Determine the [x, y] coordinate at the center of the cell enclosing the given text.  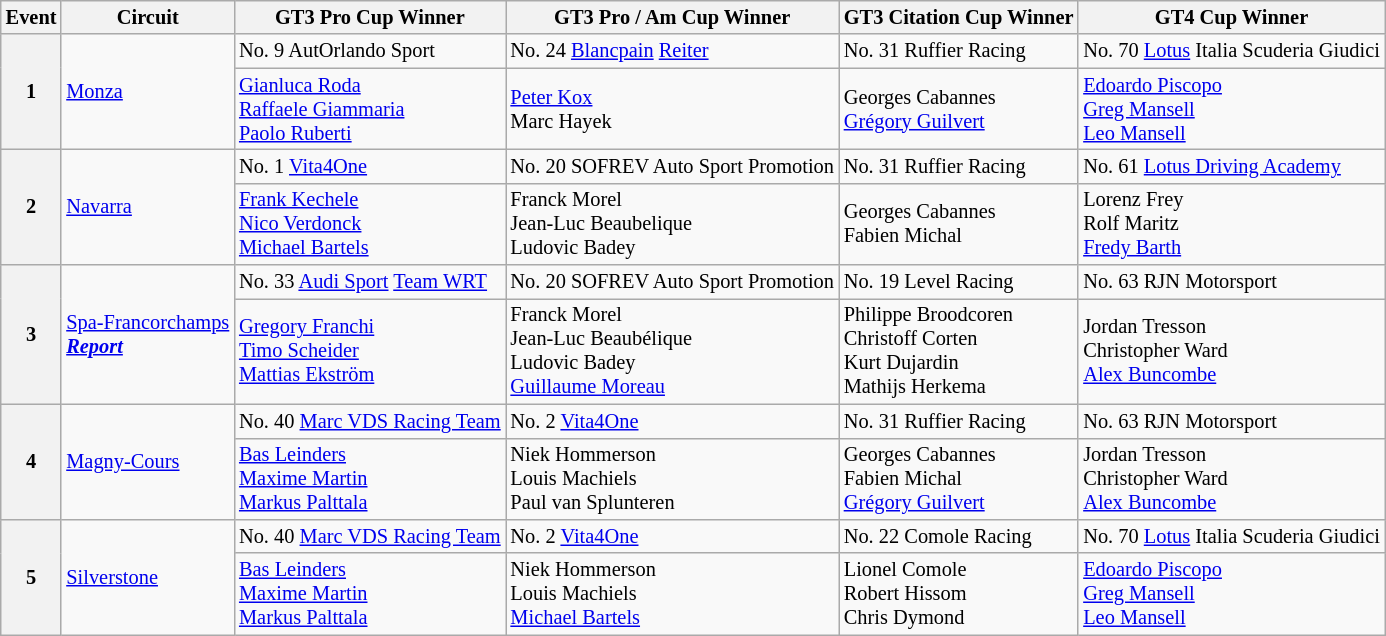
No. 61 Lotus Driving Academy [1231, 166]
Silverstone [148, 576]
GT3 Pro Cup Winner [370, 17]
Magny-Cours [148, 462]
No. 24 Blancpain Reiter [672, 51]
5 [32, 576]
Lionel Comole Robert Hissom Chris Dymond [958, 594]
Georges Cabannes Grégory Guilvert [958, 109]
Lorenz Frey Rolf Maritz Fredy Barth [1231, 224]
Gianluca Roda Raffaele Giammaria Paolo Ruberti [370, 109]
No. 19 Level Racing [958, 282]
GT3 Citation Cup Winner [958, 17]
2 [32, 206]
Georges Cabannes Fabien Michal [958, 224]
Event [32, 17]
1 [32, 92]
No. 9 AutOrlando Sport [370, 51]
Circuit [148, 17]
Frank Kechele Nico Verdonck Michael Bartels [370, 224]
No. 1 Vita4One [370, 166]
Franck Morel Jean-Luc Beaubelique Ludovic Badey [672, 224]
Niek Hommerson Louis Machiels Paul van Splunteren [672, 479]
GT4 Cup Winner [1231, 17]
Peter Kox Marc Hayek [672, 109]
Niek Hommerson Louis Machiels Michael Bartels [672, 594]
Franck Morel Jean-Luc Beaubélique Ludovic Badey Guillaume Moreau [672, 351]
No. 22 Comole Racing [958, 536]
Philippe Broodcoren Christoff Corten Kurt Dujardin Mathijs Herkema [958, 351]
No. 33 Audi Sport Team WRT [370, 282]
GT3 Pro / Am Cup Winner [672, 17]
Gregory Franchi Timo Scheider Mattias Ekström [370, 351]
4 [32, 462]
Spa-FrancorchampsReport [148, 334]
Georges Cabannes Fabien Michal Grégory Guilvert [958, 479]
Monza [148, 92]
3 [32, 334]
Navarra [148, 206]
